Identify which cell holds the provided text, then report its (X, Y) central coordinate. 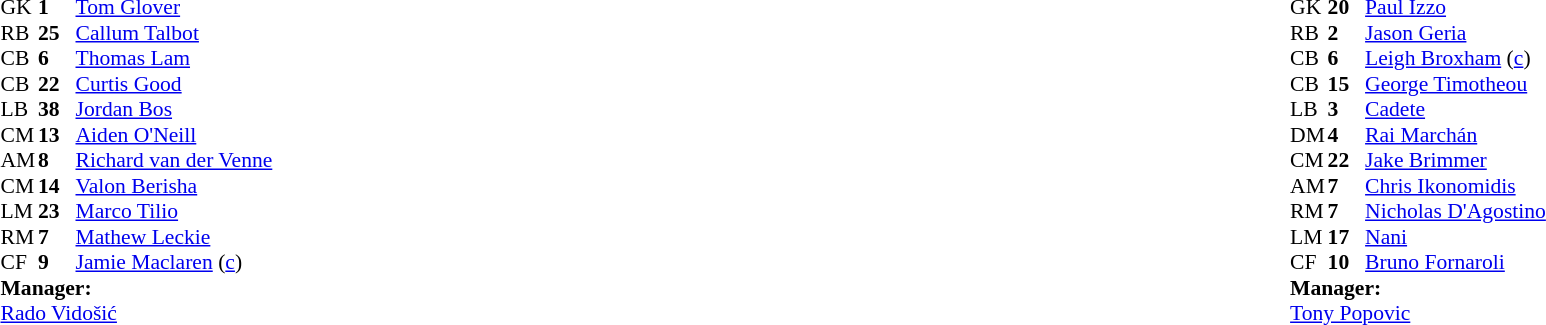
Bruno Fornaroli (1456, 263)
Leigh Broxham (c) (1456, 59)
Jamie Maclaren (c) (174, 263)
Thomas Lam (174, 59)
2 (1347, 33)
Aiden O'Neill (174, 135)
Valon Berisha (174, 186)
13 (57, 135)
4 (1347, 135)
Cadete (1456, 109)
23 (57, 211)
Callum Talbot (174, 33)
Rai Marchán (1456, 135)
Nicholas D'Agostino (1456, 211)
Mathew Leckie (174, 237)
17 (1347, 237)
9 (57, 263)
George Timotheou (1456, 84)
25 (57, 33)
Jake Brimmer (1456, 161)
Jason Geria (1456, 33)
15 (1347, 84)
10 (1347, 263)
Richard van der Venne (174, 161)
38 (57, 109)
8 (57, 161)
Jordan Bos (174, 109)
14 (57, 186)
Nani (1456, 237)
3 (1347, 109)
Marco Tilio (174, 211)
Curtis Good (174, 84)
DM (1309, 135)
Chris Ikonomidis (1456, 186)
